Capture the cell that displays the provided text and extract its [X, Y] central coordinate. 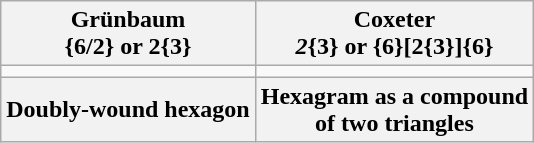
Grünbaum{6/2} or 2{3} [128, 34]
Coxeter2{3} or {6}[2{3}]{6} [394, 34]
Doubly-wound hexagon [128, 110]
Hexagram as a compoundof two triangles [394, 110]
